Determine the [X, Y] coordinate at the center of the cell enclosing the given text.  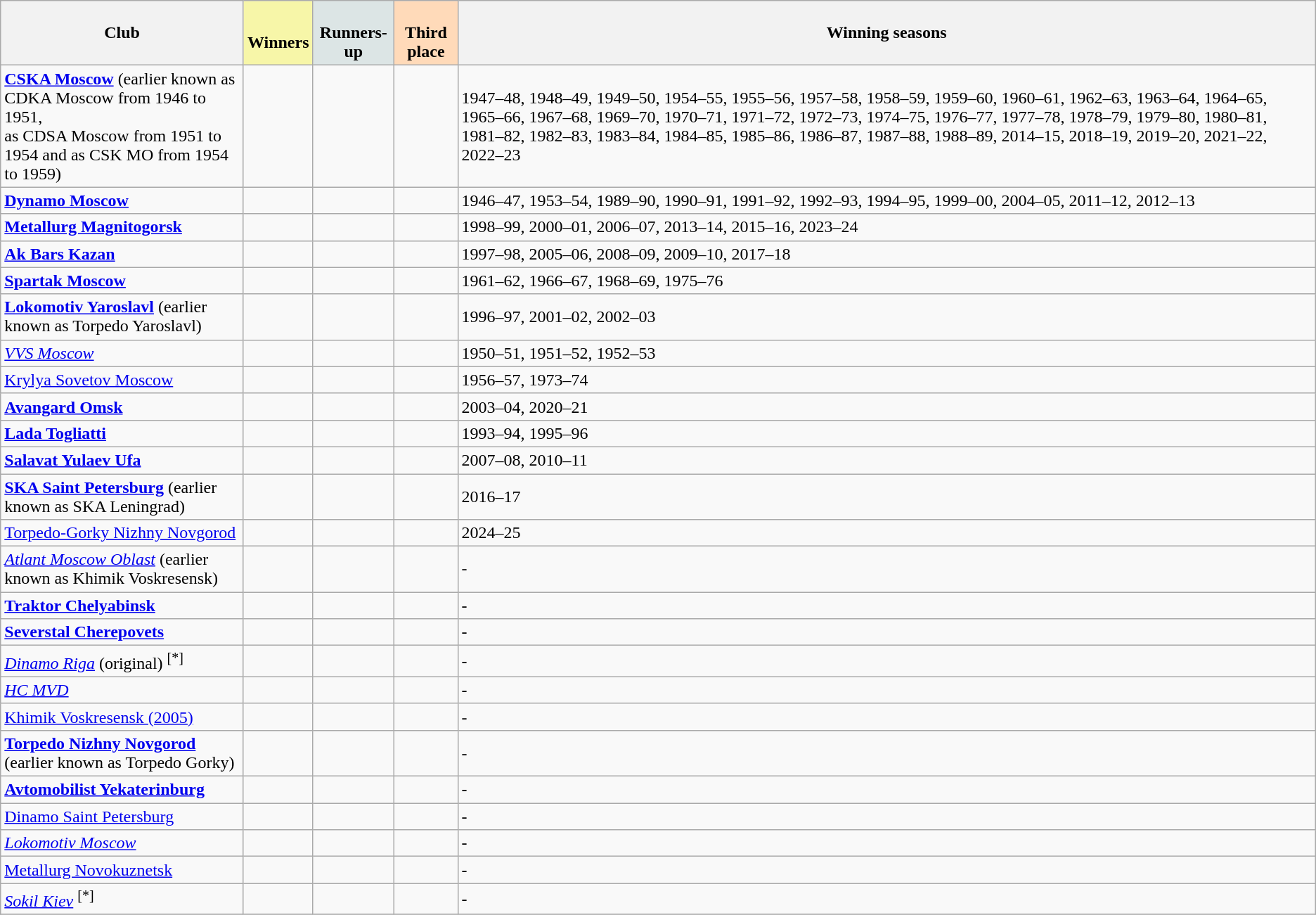
Lada Togliatti [122, 433]
Avtomobilist Yekaterinburg [122, 790]
Club [122, 33]
Ak Bars Kazan [122, 254]
Metallurg Magnitogorsk [122, 227]
2003–04, 2020–21 [886, 407]
1961–62, 1966–67, 1968–69, 1975–76 [886, 281]
Torpedo Nizhny Novgorod (earlier known as Torpedo Gorky) [122, 753]
2016–17 [886, 497]
Dinamo Riga (original) [*] [122, 661]
1956–57, 1973–74 [886, 380]
2024–25 [886, 533]
1997–98, 2005–06, 2008–09, 2009–10, 2017–18 [886, 254]
Avangard Omsk [122, 407]
1993–94, 1995–96 [886, 433]
Lokomotiv Moscow [122, 843]
Winners [278, 33]
Metallurg Novokuznetsk [122, 870]
Runners-up [354, 33]
1996–97, 2001–02, 2002–03 [886, 316]
Khimik Voskresensk (2005) [122, 717]
1950–51, 1951–52, 1952–53 [886, 353]
1998–99, 2000–01, 2006–07, 2013–14, 2015–16, 2023–24 [886, 227]
Torpedo-Gorky Nizhny Novgorod [122, 533]
2007–08, 2010–11 [886, 460]
Krylya Sovetov Moscow [122, 380]
VVS Moscow [122, 353]
CSKA Moscow (earlier known as CDKA Moscow from 1946 to 1951,as CDSA Moscow from 1951 to 1954 and as CSK MO from 1954 to 1959) [122, 127]
Atlant Moscow Oblast (earlier known as Khimik Voskresensk) [122, 570]
Severstal Cherepovets [122, 632]
Traktor Chelyabinsk [122, 606]
SKA Saint Petersburg (earlier known as SKA Leningrad) [122, 497]
Winning seasons [886, 33]
HC MVD [122, 690]
1946–47, 1953–54, 1989–90, 1990–91, 1991–92, 1992–93, 1994–95, 1999–00, 2004–05, 2011–12, 2012–13 [886, 200]
Spartak Moscow [122, 281]
Dynamo Moscow [122, 200]
Dinamo Saint Petersburg [122, 817]
Third place [426, 33]
Lokomotiv Yaroslavl (earlier known as Torpedo Yaroslavl) [122, 316]
Sokil Kiev [*] [122, 899]
Salavat Yulaev Ufa [122, 460]
